Find where the given text appears and provide that cell's center as [X, Y] coordinate. 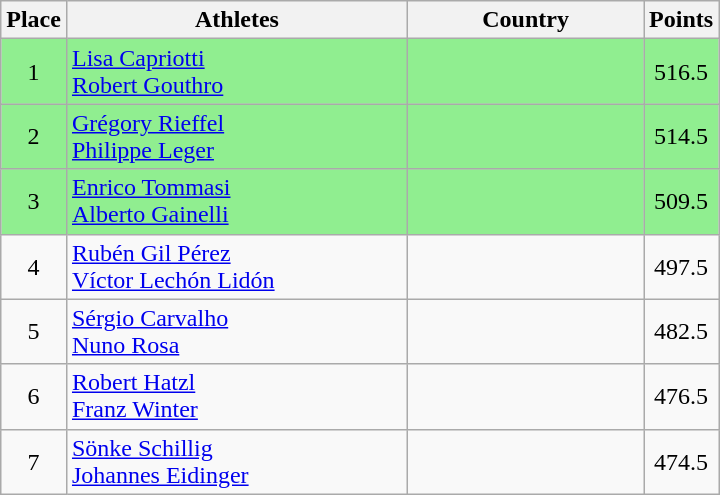
Enrico TommasiAlberto Gainelli [236, 202]
1 [34, 72]
Rubén Gil PérezVíctor Lechón Lidón [236, 266]
4 [34, 266]
7 [34, 462]
Place [34, 20]
497.5 [682, 266]
476.5 [682, 396]
509.5 [682, 202]
2 [34, 136]
Country [526, 20]
Sönke SchilligJohannes Eidinger [236, 462]
Points [682, 20]
6 [34, 396]
474.5 [682, 462]
Sérgio CarvalhoNuno Rosa [236, 332]
5 [34, 332]
516.5 [682, 72]
Grégory RieffelPhilippe Leger [236, 136]
Athletes [236, 20]
3 [34, 202]
Robert HatzlFranz Winter [236, 396]
Lisa CapriottiRobert Gouthro [236, 72]
514.5 [682, 136]
482.5 [682, 332]
